Provide the [x, y] coordinate of the cell's center where the given text is located.  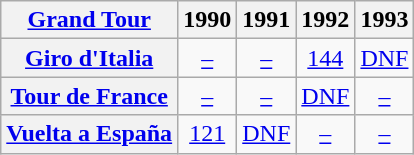
144 [326, 58]
1992 [326, 20]
Tour de France [90, 96]
121 [208, 134]
1991 [266, 20]
Giro d'Italia [90, 58]
Grand Tour [90, 20]
Vuelta a España [90, 134]
1993 [384, 20]
1990 [208, 20]
